Return (x, y) of the center of cell containing provided text 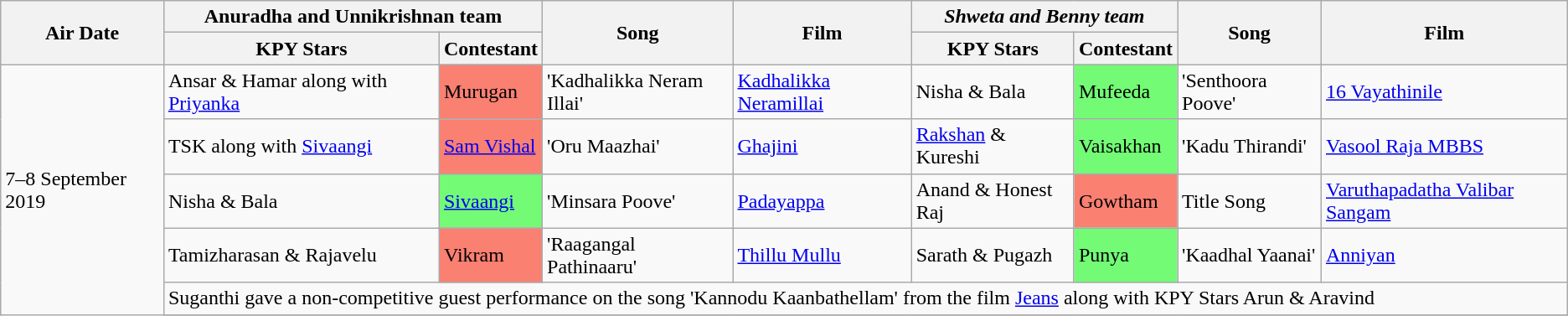
Suganthi gave a non-competitive guest performance on the song 'Kannodu Kaanbathellam' from the film Jeans along with KPY Stars Arun & Aravind (865, 298)
Anniyan (1444, 255)
Vikram (491, 255)
'Oru Maazhai' (638, 146)
Sivaangi (491, 201)
Rakshan & Kureshi (993, 146)
Kadhalikka Neramillai (823, 92)
Punya (1126, 255)
Thillu Mullu (823, 255)
Shweta and Benny team (1044, 17)
Murugan (491, 92)
Gowtham (1126, 201)
'Kaadhal Yaanai' (1250, 255)
Mufeeda (1126, 92)
Title Song (1250, 201)
Air Date (82, 33)
Anuradha and Unnikrishnan team (353, 17)
'Kadhalikka Neram Illai' (638, 92)
Anand & Honest Raj (993, 201)
Vasool Raja MBBS (1444, 146)
'Senthoora Poove' (1250, 92)
7–8 September 2019 (82, 189)
'Minsara Poove' (638, 201)
Sam Vishal (491, 146)
16 Vayathinile (1444, 92)
TSK along with Sivaangi (302, 146)
Sarath & Pugazh (993, 255)
Padayappa (823, 201)
Varuthapadatha Valibar Sangam (1444, 201)
'Kadu Thirandi' (1250, 146)
Ghajini (823, 146)
'Raagangal Pathinaaru' (638, 255)
Ansar & Hamar along with Priyanka (302, 92)
Tamizharasan & Rajavelu (302, 255)
Vaisakhan (1126, 146)
